Identify which cell holds the provided text, then report its (x, y) central coordinate. 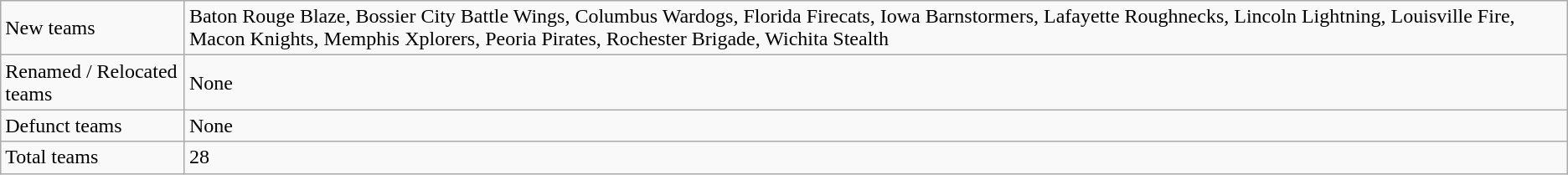
New teams (93, 28)
Defunct teams (93, 126)
28 (876, 157)
Total teams (93, 157)
Renamed / Relocated teams (93, 82)
